Output the (x, y) coordinate of the center of the cell containing the given text.  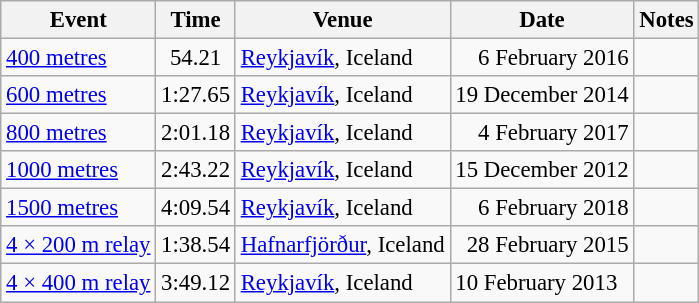
2:43.22 (196, 170)
400 metres (78, 58)
600 metres (78, 95)
4 February 2017 (542, 133)
Time (196, 20)
Event (78, 20)
6 February 2018 (542, 208)
3:49.12 (196, 283)
Hafnarfjörður, Iceland (342, 245)
28 February 2015 (542, 245)
4 × 200 m relay (78, 245)
19 December 2014 (542, 95)
4 × 400 m relay (78, 283)
1:38.54 (196, 245)
54.21 (196, 58)
800 metres (78, 133)
1000 metres (78, 170)
15 December 2012 (542, 170)
1500 metres (78, 208)
Venue (342, 20)
Date (542, 20)
4:09.54 (196, 208)
6 February 2016 (542, 58)
10 February 2013 (542, 283)
1:27.65 (196, 95)
Notes (666, 20)
2:01.18 (196, 133)
